From the cell containing the given text, extract its center point as (X, Y) coordinate. 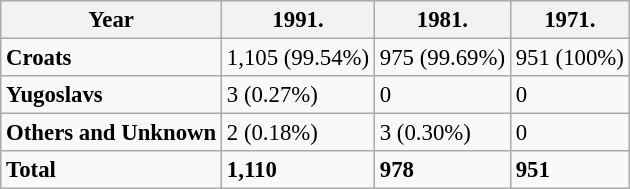
1,110 (298, 170)
Yugoslavs (112, 95)
1981. (442, 20)
1971. (570, 20)
Croats (112, 58)
Year (112, 20)
951 (570, 170)
1991. (298, 20)
2 (0.18%) (298, 133)
978 (442, 170)
3 (0.30%) (442, 133)
Others and Unknown (112, 133)
975 (99.69%) (442, 58)
3 (0.27%) (298, 95)
Total (112, 170)
951 (100%) (570, 58)
1,105 (99.54%) (298, 58)
